Identify which cell holds the provided text, then report its [x, y] central coordinate. 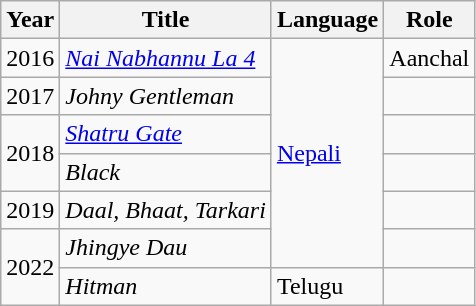
Aanchal [430, 58]
2016 [30, 58]
Role [430, 20]
2017 [30, 96]
2019 [30, 210]
Nepali [327, 153]
Nai Nabhannu La 4 [166, 58]
2022 [30, 267]
Hitman [166, 286]
2018 [30, 153]
Johny Gentleman [166, 96]
Jhingye Dau [166, 248]
Daal, Bhaat, Tarkari [166, 210]
Shatru Gate [166, 134]
Black [166, 172]
Telugu [327, 286]
Language [327, 20]
Year [30, 20]
Title [166, 20]
